Capture the cell that displays the provided text and extract its (X, Y) central coordinate. 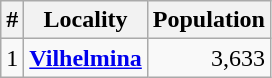
# (12, 20)
Population (208, 20)
Vilhelmina (86, 58)
1 (12, 58)
Locality (86, 20)
3,633 (208, 58)
